Return [x, y] of the center of cell containing provided text 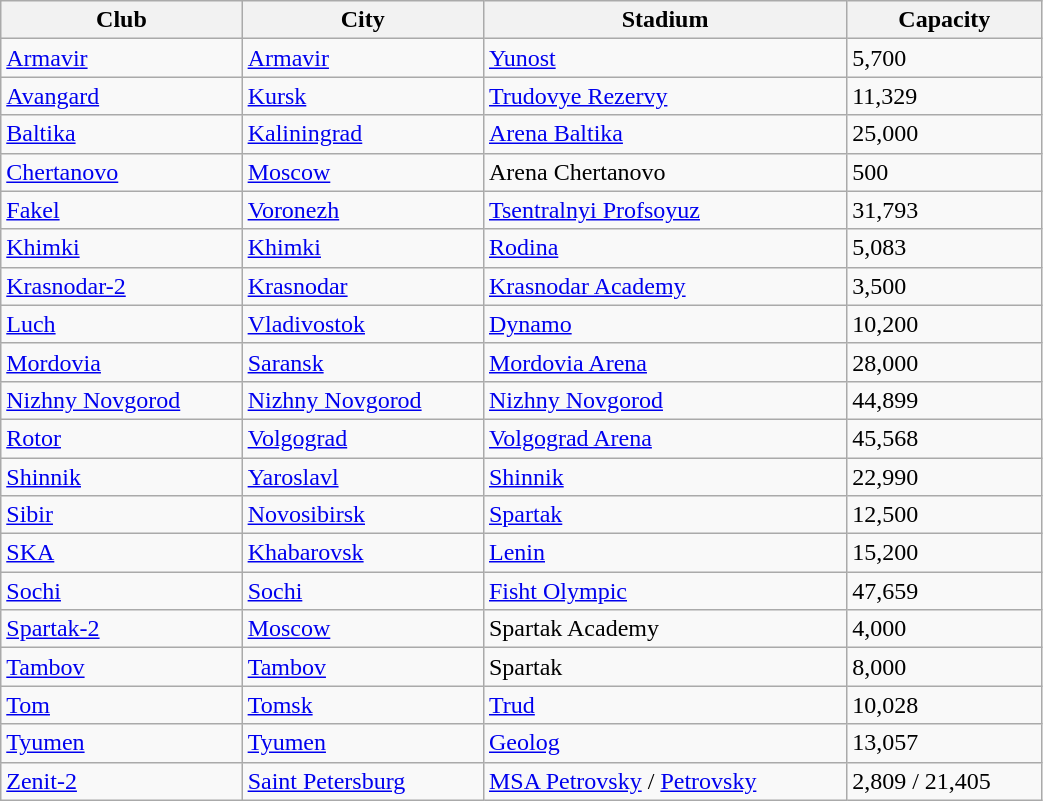
15,200 [944, 553]
Kaliningrad [362, 134]
Saransk [362, 362]
500 [944, 172]
Krasnodar [362, 286]
Lenin [664, 553]
Kursk [362, 96]
Stadium [664, 20]
5,700 [944, 58]
Arena Baltika [664, 134]
Tsentralnyi Profsoyuz [664, 210]
Tomsk [362, 705]
Yunost [664, 58]
Sibir [122, 515]
Luch [122, 324]
4,000 [944, 629]
Tom [122, 705]
Khabarovsk [362, 553]
Spartak Academy [664, 629]
11,329 [944, 96]
Trud [664, 705]
Mordovia [122, 362]
Rodina [664, 248]
Avangard [122, 96]
Krasnodar-2 [122, 286]
Dynamo [664, 324]
Krasnodar Academy [664, 286]
31,793 [944, 210]
Rotor [122, 438]
3,500 [944, 286]
22,990 [944, 477]
Geolog [664, 743]
47,659 [944, 591]
Capacity [944, 20]
Zenit-2 [122, 781]
Arena Chertanovo [664, 172]
Baltika [122, 134]
Spartak-2 [122, 629]
Yaroslavl [362, 477]
MSA Petrovsky / Petrovsky [664, 781]
Fisht Olympic [664, 591]
Novosibirsk [362, 515]
Voronezh [362, 210]
Vladivostok [362, 324]
44,899 [944, 400]
13,057 [944, 743]
Fakel [122, 210]
Volgograd [362, 438]
45,568 [944, 438]
2,809 / 21,405 [944, 781]
Volgograd Arena [664, 438]
Club [122, 20]
Chertanovo [122, 172]
Trudovye Rezervy [664, 96]
10,200 [944, 324]
25,000 [944, 134]
10,028 [944, 705]
5,083 [944, 248]
8,000 [944, 667]
City [362, 20]
Saint Petersburg [362, 781]
Mordovia Arena [664, 362]
SKA [122, 553]
12,500 [944, 515]
28,000 [944, 362]
